Extract the (X, Y) coordinate from the center of the cell holding the provided text.  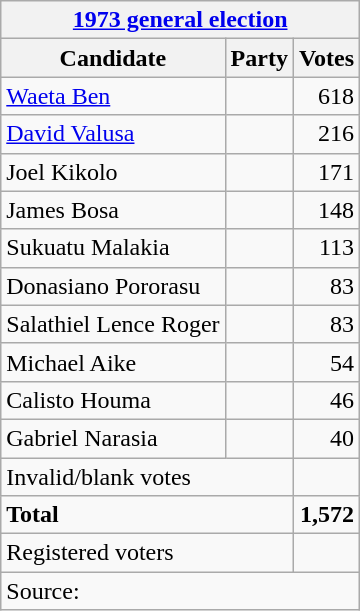
46 (326, 400)
618 (326, 96)
David Valusa (113, 134)
Joel Kikolo (113, 172)
Waeta Ben (113, 96)
James Bosa (113, 210)
Total (148, 515)
Source: (180, 591)
Donasiano Pororasu (113, 286)
Party (259, 58)
Salathiel Lence Roger (113, 324)
216 (326, 134)
Michael Aike (113, 362)
1973 general election (180, 20)
Calisto Houma (113, 400)
Votes (326, 58)
Invalid/blank votes (148, 477)
Registered voters (148, 553)
148 (326, 210)
Sukuatu Malakia (113, 248)
54 (326, 362)
40 (326, 438)
1,572 (326, 515)
Gabriel Narasia (113, 438)
113 (326, 248)
171 (326, 172)
Candidate (113, 58)
